Search for the cell housing the specified text and yield its [X, Y] center coordinate. 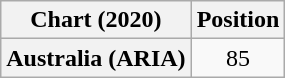
Chart (2020) [96, 20]
85 [238, 58]
Position [238, 20]
Australia (ARIA) [96, 58]
